For the text-containing cell, return its midpoint in (X, Y) coordinate format. 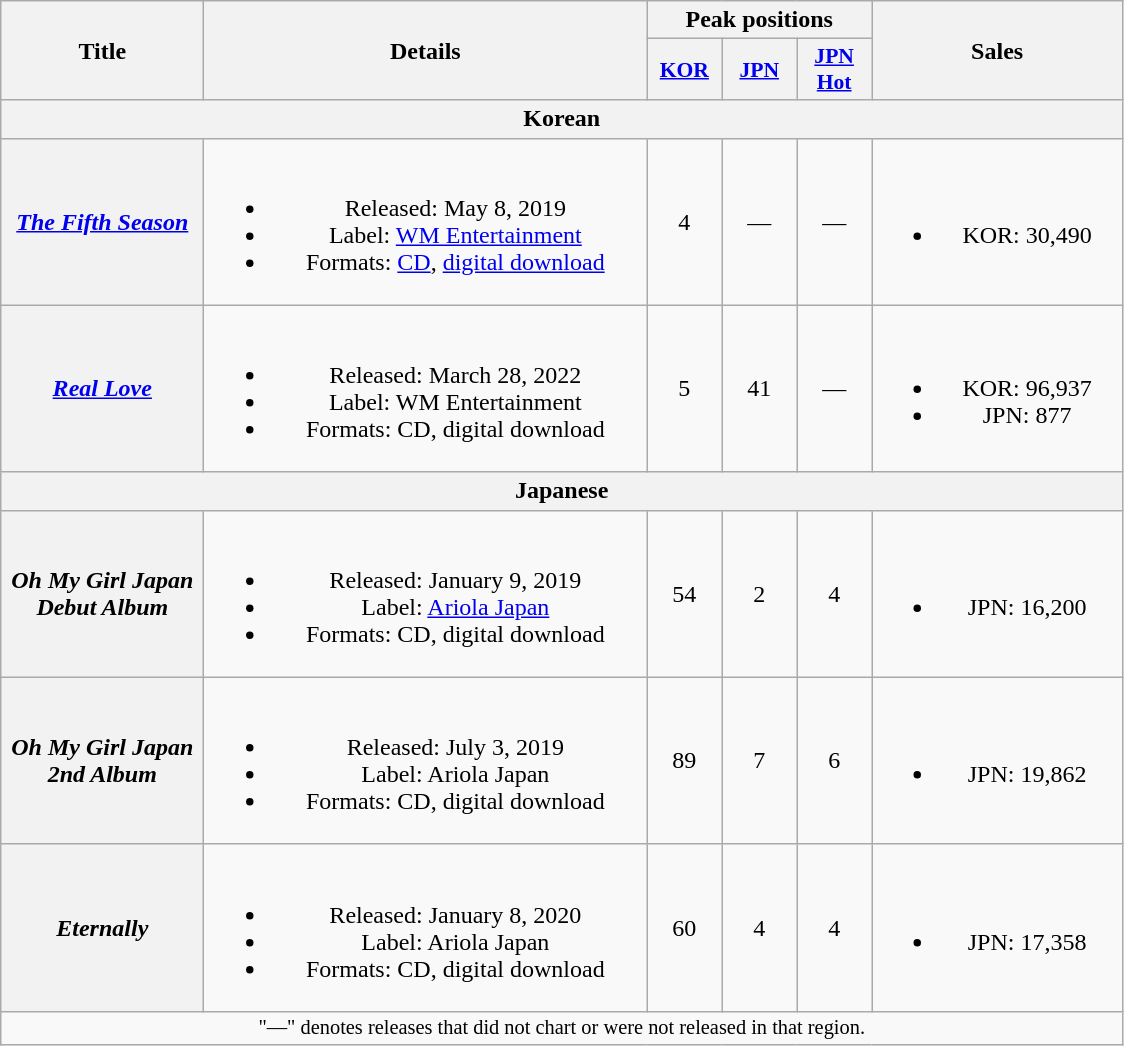
JPNHot (834, 70)
Released: January 8, 2020Label: Ariola JapanFormats: CD, digital download (426, 928)
60 (684, 928)
Title (102, 50)
The Fifth Season (102, 222)
5 (684, 388)
Peak positions (760, 20)
"—" denotes releases that did not chart or were not released in that region. (562, 1028)
Japanese (562, 491)
2 (760, 594)
Oh My Girl Japan 2nd Album (102, 760)
Eternally (102, 928)
JPN: 17,358 (998, 928)
Sales (998, 50)
Released: March 28, 2022Label: WM EntertainmentFormats: CD, digital download (426, 388)
KOR (684, 70)
Details (426, 50)
Released: May 8, 2019Label: WM EntertainmentFormats: CD, digital download (426, 222)
Korean (562, 119)
41 (760, 388)
6 (834, 760)
89 (684, 760)
KOR: 30,490 (998, 222)
JPN: 16,200 (998, 594)
KOR: 96,937JPN: 877 (998, 388)
JPN (760, 70)
7 (760, 760)
Released: July 3, 2019Label: Ariola JapanFormats: CD, digital download (426, 760)
Real Love (102, 388)
Released: January 9, 2019Label: Ariola JapanFormats: CD, digital download (426, 594)
Oh My Girl Japan Debut Album (102, 594)
54 (684, 594)
JPN: 19,862 (998, 760)
